Search for the cell housing the specified text and yield its [X, Y] center coordinate. 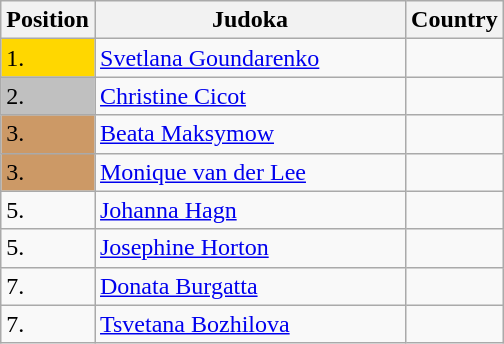
Donata Burgatta [250, 286]
Monique van der Lee [250, 172]
2. [48, 96]
Johanna Hagn [250, 210]
Tsvetana Bozhilova [250, 324]
Judoka [250, 20]
Svetlana Goundarenko [250, 58]
Country [455, 20]
Christine Cicot [250, 96]
1. [48, 58]
Beata Maksymow [250, 134]
Josephine Horton [250, 248]
Position [48, 20]
